Detect which cell encompasses the target text, then output its [X, Y] center coordinate. 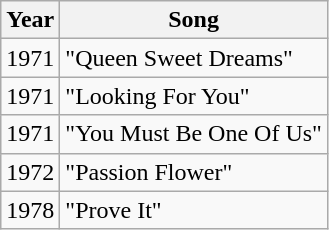
"Passion Flower" [194, 172]
Song [194, 20]
"You Must Be One Of Us" [194, 134]
"Looking For You" [194, 96]
"Queen Sweet Dreams" [194, 58]
1978 [30, 210]
1972 [30, 172]
"Prove It" [194, 210]
Year [30, 20]
